Identify which cell holds the provided text, then report its (x, y) central coordinate. 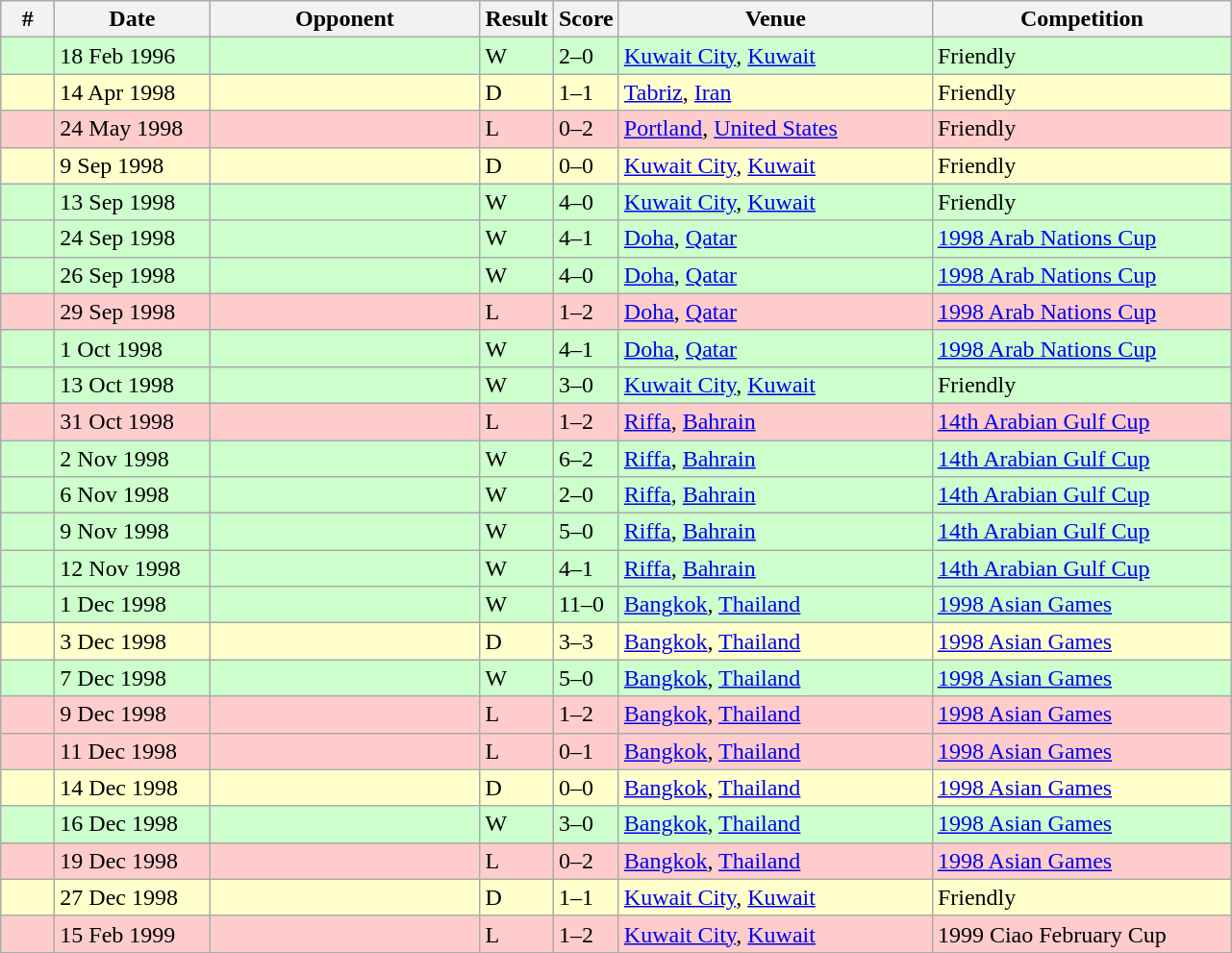
7 Dec 1998 (133, 678)
2 Nov 1998 (133, 459)
11–0 (586, 605)
1 Dec 1998 (133, 605)
27 Dec 1998 (133, 897)
14 Dec 1998 (133, 788)
18 Feb 1996 (133, 56)
Portland, United States (775, 129)
Opponent (344, 19)
9 Sep 1998 (133, 165)
24 May 1998 (133, 129)
13 Sep 1998 (133, 202)
# (28, 19)
9 Dec 1998 (133, 715)
0–1 (586, 751)
11 Dec 1998 (133, 751)
Result (516, 19)
16 Dec 1998 (133, 824)
9 Nov 1998 (133, 532)
14 Apr 1998 (133, 92)
6 Nov 1998 (133, 495)
15 Feb 1999 (133, 934)
19 Dec 1998 (133, 861)
29 Sep 1998 (133, 312)
6–2 (586, 459)
1999 Ciao February Cup (1081, 934)
Tabriz, Iran (775, 92)
24 Sep 1998 (133, 238)
31 Oct 1998 (133, 421)
12 Nov 1998 (133, 568)
3 Dec 1998 (133, 641)
Competition (1081, 19)
26 Sep 1998 (133, 275)
Date (133, 19)
1 Oct 1998 (133, 348)
3–3 (586, 641)
Venue (775, 19)
13 Oct 1998 (133, 385)
Score (586, 19)
